Return [x, y] of the center of cell containing provided text 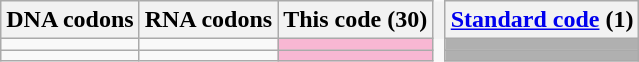
DNA codons [70, 20]
This code (30) [356, 20]
Standard code (1) [542, 20]
RNA codons [208, 20]
